Determine the [X, Y] coordinate at the center of the cell enclosing the given text.  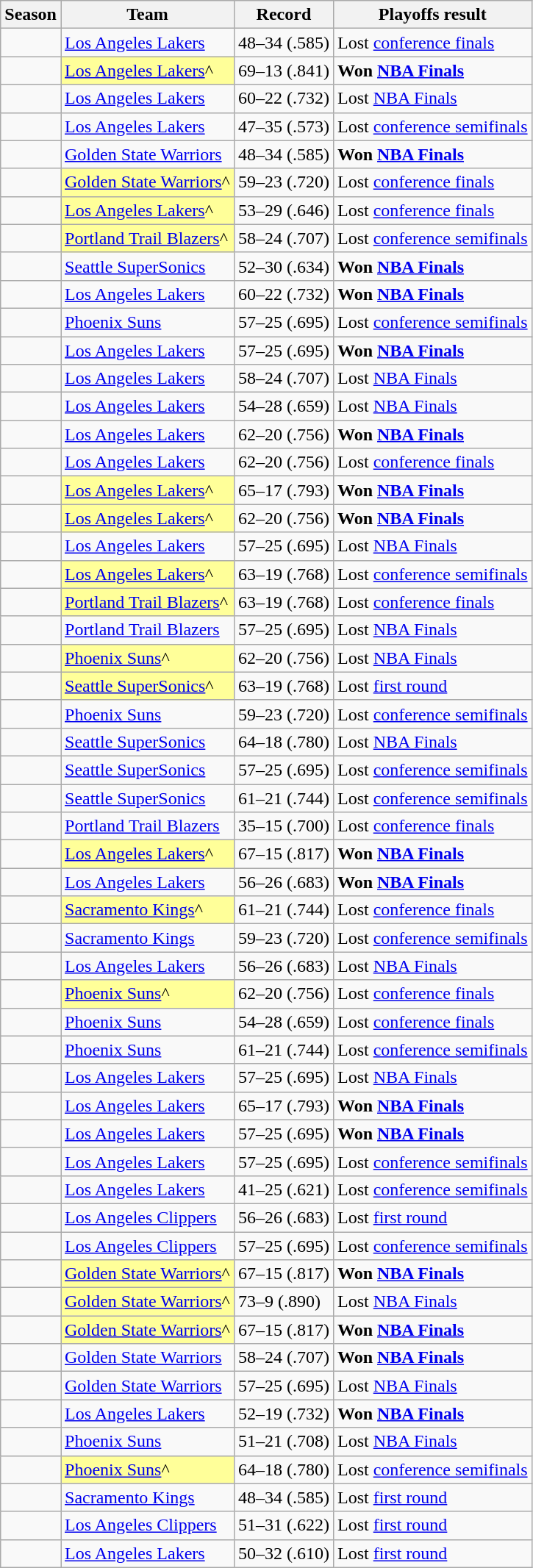
51–31 (.622) [284, 1525]
69–13 (.841) [284, 71]
Team [147, 15]
47–35 (.573) [284, 126]
52–30 (.634) [284, 266]
73–9 (.890) [284, 1302]
Seattle SuperSonics^ [147, 686]
Season [31, 15]
50–32 (.610) [284, 1553]
41–25 (.621) [284, 1189]
Sacramento Kings^ [147, 910]
Playoffs result [432, 15]
52–19 (.732) [284, 1414]
51–21 (.708) [284, 1442]
Record [284, 15]
53–29 (.646) [284, 210]
35–15 (.700) [284, 826]
